Identify which cell holds the provided text, then report its (x, y) central coordinate. 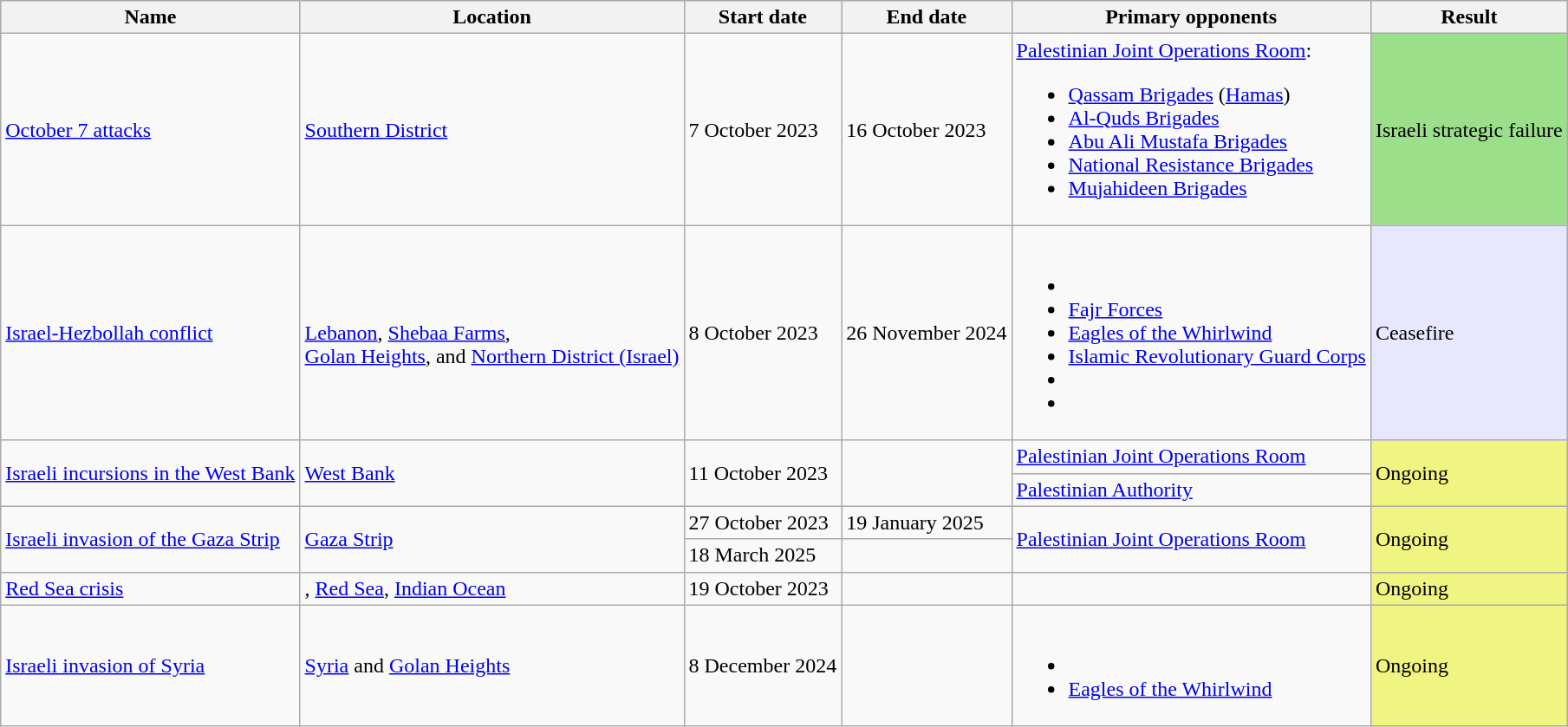
End date (927, 17)
October 7 attacks (151, 130)
Ceasefire (1468, 333)
Red Sea crisis (151, 588)
8 October 2023 (763, 333)
Israeli invasion of the Gaza Strip (151, 539)
Palestinian Joint Operations Room: Qassam Brigades (Hamas) Al-Quds Brigades Abu Ali Mustafa Brigades National Resistance Brigades Mujahideen Brigades (1191, 130)
Palestinian Authority (1191, 490)
Eagles of the Whirlwind (1191, 665)
Primary opponents (1191, 17)
19 January 2025 (927, 523)
11 October 2023 (763, 473)
26 November 2024 (927, 333)
Gaza Strip (492, 539)
Lebanon, Shebaa Farms, Golan Heights, and Northern District (Israel) (492, 333)
19 October 2023 (763, 588)
Israeli strategic failure (1468, 130)
18 March 2025 (763, 555)
West Bank (492, 473)
16 October 2023 (927, 130)
Southern District (492, 130)
Name (151, 17)
, Red Sea, Indian Ocean (492, 588)
Israeli invasion of Syria (151, 665)
Israel-Hezbollah conflict (151, 333)
Start date (763, 17)
Result (1468, 17)
8 December 2024 (763, 665)
27 October 2023 (763, 523)
Location (492, 17)
Fajr Forces Eagles of the Whirlwind Islamic Revolutionary Guard Corps (1191, 333)
Israeli incursions in the West Bank (151, 473)
Syria and Golan Heights (492, 665)
7 October 2023 (763, 130)
